Provide the (X, Y) coordinate of the cell's center where the given text is located.  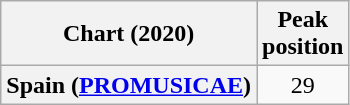
Chart (2020) (129, 34)
29 (303, 85)
Spain (PROMUSICAE) (129, 85)
Peakposition (303, 34)
